From the cell containing the given text, extract its center point as (x, y) coordinate. 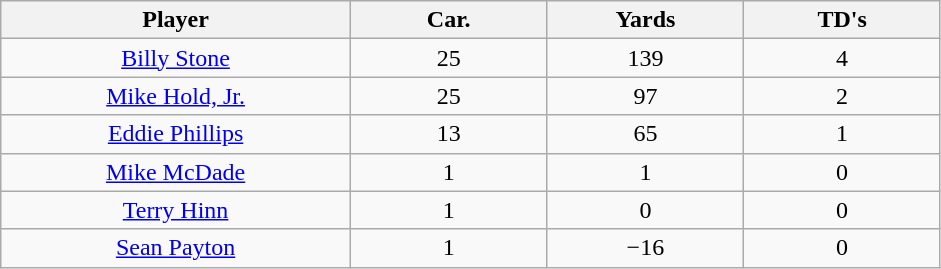
Car. (448, 20)
Player (176, 20)
Eddie Phillips (176, 134)
97 (646, 96)
139 (646, 58)
Mike Hold, Jr. (176, 96)
Billy Stone (176, 58)
13 (448, 134)
65 (646, 134)
2 (842, 96)
Mike McDade (176, 172)
Terry Hinn (176, 210)
Yards (646, 20)
TD's (842, 20)
−16 (646, 248)
Sean Payton (176, 248)
4 (842, 58)
